Return (X, Y) of the center of cell containing provided text 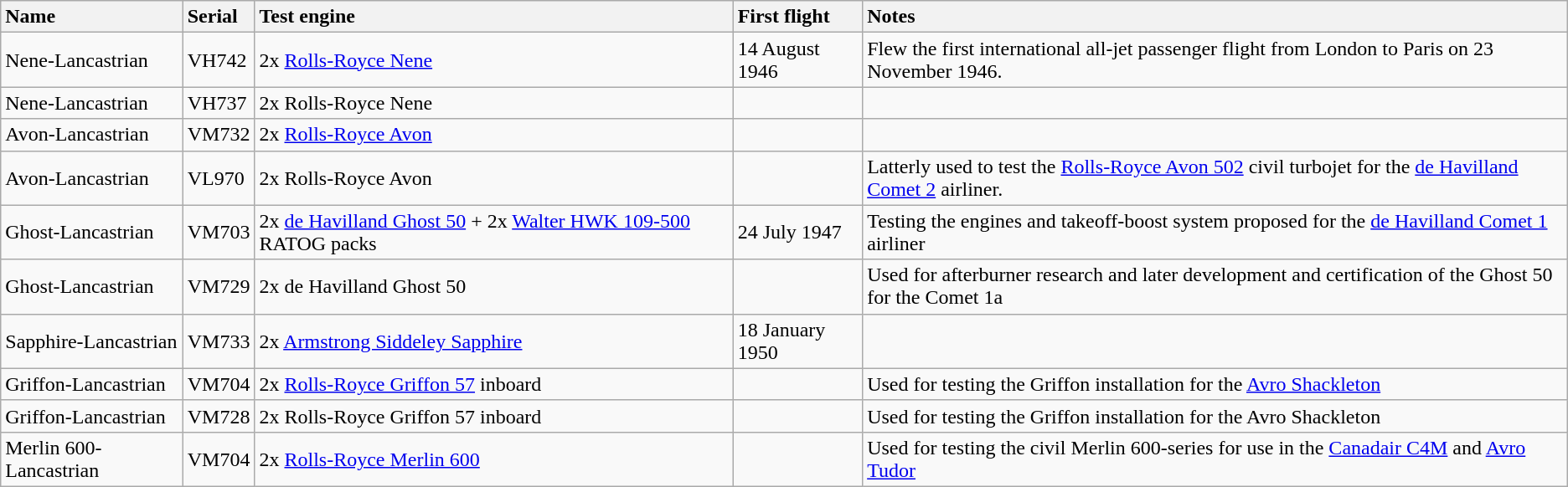
18 January 1950 (797, 341)
Sapphire-Lancastrian (92, 341)
VM703 (219, 233)
Latterly used to test the Rolls-Royce Avon 502 civil turbojet for the de Havilland Comet 2 airliner. (1215, 177)
VM728 (219, 416)
2x de Havilland Ghost 50 + 2x Walter HWK 109-500 RATOG packs (494, 233)
Merlin 600-Lancastrian (92, 459)
Test engine (494, 17)
VL970 (219, 177)
Serial (219, 17)
2x de Havilland Ghost 50 (494, 286)
14 August 1946 (797, 60)
VM729 (219, 286)
Testing the engines and takeoff-boost system proposed for the de Havilland Comet 1 airliner (1215, 233)
2x Rolls-Royce Merlin 600 (494, 459)
Used for testing the civil Merlin 600-series for use in the Canadair C4M and Avro Tudor (1215, 459)
24 July 1947 (797, 233)
Name (92, 17)
Flew the first international all-jet passenger flight from London to Paris on 23 November 1946. (1215, 60)
VM732 (219, 135)
VH737 (219, 103)
Used for afterburner research and later development and certification of the Ghost 50 for the Comet 1a (1215, 286)
First flight (797, 17)
2x Armstrong Siddeley Sapphire (494, 341)
VH742 (219, 60)
Notes (1215, 17)
VM733 (219, 341)
